Return (X, Y) of the center of cell containing provided text 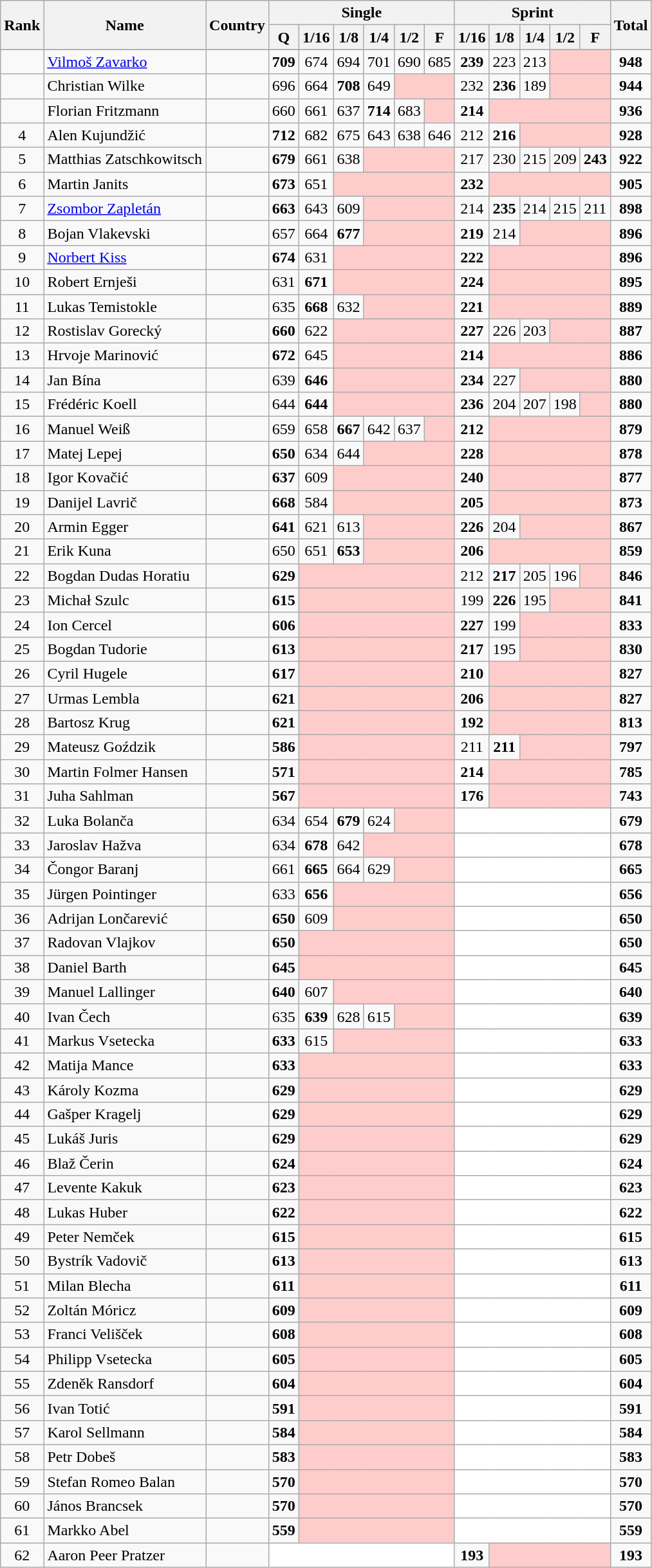
Lukas Huber (125, 1212)
Lukáš Juris (125, 1139)
898 (631, 208)
30 (22, 772)
243 (595, 160)
658 (316, 429)
649 (378, 86)
58 (22, 1457)
Petr Dobeš (125, 1457)
714 (378, 111)
Robert Ernješi (125, 282)
Károly Kozma (125, 1090)
Ivan Čech (125, 1016)
18 (22, 478)
Lukas Temistokle (125, 307)
43 (22, 1090)
Rank (22, 25)
685 (439, 62)
Armin Egger (125, 527)
878 (631, 453)
Martin Folmer Hansen (125, 772)
5 (22, 160)
Ivan Totić (125, 1408)
8 (22, 233)
Daniel Barth (125, 967)
42 (22, 1065)
38 (22, 967)
922 (631, 160)
Zoltán Móricz (125, 1310)
Manuel Lallinger (125, 992)
830 (631, 649)
Norbert Kiss (125, 257)
11 (22, 307)
Mateusz Goździk (125, 747)
Peter Nemček (125, 1237)
24 (22, 624)
207 (534, 405)
54 (22, 1359)
905 (631, 184)
743 (631, 796)
Matija Mance (125, 1065)
654 (316, 821)
Radovan Vlajkov (125, 943)
224 (472, 282)
833 (631, 624)
62 (22, 1555)
Erik Kuna (125, 551)
Frédéric Koell (125, 405)
Igor Kovačić (125, 478)
Total (631, 25)
712 (283, 135)
31 (22, 796)
46 (22, 1163)
192 (472, 723)
Cyril Hugele (125, 673)
606 (283, 624)
52 (22, 1310)
617 (283, 673)
673 (283, 184)
6 (22, 184)
Karol Sellmann (125, 1432)
235 (505, 208)
683 (409, 111)
641 (283, 527)
785 (631, 772)
33 (22, 845)
677 (349, 233)
203 (534, 331)
Name (125, 25)
Q (283, 37)
567 (283, 796)
176 (472, 796)
41 (22, 1041)
61 (22, 1531)
682 (316, 135)
Single (362, 13)
219 (472, 233)
867 (631, 527)
928 (631, 135)
15 (22, 405)
Levente Kakuk (125, 1188)
60 (22, 1506)
659 (283, 429)
571 (283, 772)
Matej Lepej (125, 453)
Gašper Kragelj (125, 1115)
879 (631, 429)
Hrvoje Marinović (125, 356)
Jürgen Pointinger (125, 894)
Vilmoš Zavarko (125, 62)
Philipp Vsetecka (125, 1359)
Bojan Vlakevski (125, 233)
Michał Szulc (125, 600)
Jan Bína (125, 380)
Jaroslav Hažva (125, 845)
55 (22, 1383)
Urmas Lembla (125, 698)
Markko Abel (125, 1531)
Matthias Zatschkowitsch (125, 160)
Bartosz Krug (125, 723)
17 (22, 453)
10 (22, 282)
887 (631, 331)
Country (238, 25)
846 (631, 576)
223 (505, 62)
889 (631, 307)
709 (283, 62)
877 (631, 478)
Bystrík Vadovič (125, 1261)
Christian Wilke (125, 86)
Ion Cercel (125, 624)
12 (22, 331)
Bogdan Dudas Horatiu (125, 576)
632 (349, 307)
694 (349, 62)
859 (631, 551)
28 (22, 723)
210 (472, 673)
36 (22, 918)
45 (22, 1139)
40 (22, 1016)
59 (22, 1481)
49 (22, 1237)
189 (534, 86)
813 (631, 723)
26 (22, 673)
37 (22, 943)
35 (22, 894)
48 (22, 1212)
34 (22, 870)
Adrijan Lončarević (125, 918)
Rostislav Gorecký (125, 331)
672 (283, 356)
221 (472, 307)
Blaž Čerin (125, 1163)
56 (22, 1408)
50 (22, 1261)
János Brancsek (125, 1506)
Milan Blecha (125, 1286)
Danijel Lavrič (125, 502)
886 (631, 356)
Martin Janits (125, 184)
213 (534, 62)
216 (505, 135)
53 (22, 1335)
675 (349, 135)
936 (631, 111)
667 (349, 429)
20 (22, 527)
Juha Sahlman (125, 796)
22 (22, 576)
Manuel Weiß (125, 429)
873 (631, 502)
25 (22, 649)
797 (631, 747)
39 (22, 992)
948 (631, 62)
13 (22, 356)
47 (22, 1188)
Franci Velišček (125, 1335)
Markus Vsetecka (125, 1041)
Bogdan Tudorie (125, 649)
44 (22, 1115)
198 (565, 405)
21 (22, 551)
222 (472, 257)
653 (349, 551)
701 (378, 62)
708 (349, 86)
196 (565, 576)
32 (22, 821)
Sprint (532, 13)
239 (472, 62)
51 (22, 1286)
4 (22, 135)
228 (472, 453)
Luka Bolanča (125, 821)
657 (283, 233)
7 (22, 208)
841 (631, 600)
57 (22, 1432)
663 (283, 208)
23 (22, 600)
586 (283, 747)
230 (505, 160)
234 (472, 380)
671 (316, 282)
14 (22, 380)
Alen Kujundžić (125, 135)
29 (22, 747)
696 (283, 86)
Aaron Peer Pratzer (125, 1555)
690 (409, 62)
16 (22, 429)
19 (22, 502)
9 (22, 257)
240 (472, 478)
Zsombor Zapletán (125, 208)
Stefan Romeo Balan (125, 1481)
607 (316, 992)
628 (349, 1016)
Čongor Baranj (125, 870)
Zdeněk Ransdorf (125, 1383)
27 (22, 698)
895 (631, 282)
Florian Fritzmann (125, 111)
209 (565, 160)
944 (631, 86)
